Capture the cell that displays the provided text and extract its (X, Y) central coordinate. 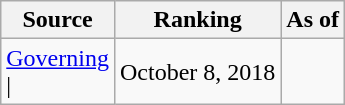
Source (58, 20)
October 8, 2018 (197, 72)
As of (313, 20)
Ranking (197, 20)
Governing| (58, 72)
